Search for the cell housing the specified text and yield its [x, y] center coordinate. 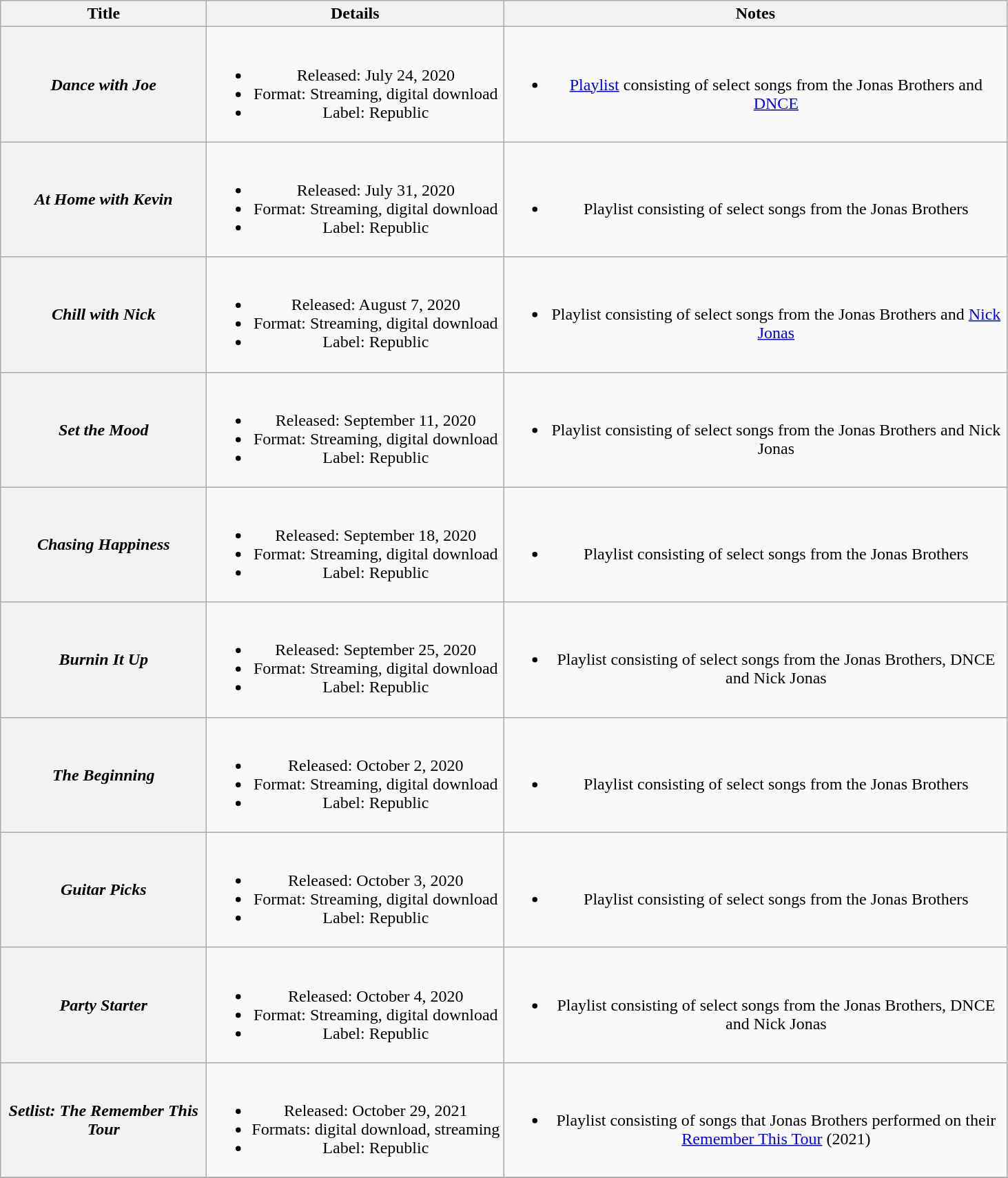
Setlist: The Remember This Tour [103, 1120]
Chill with Nick [103, 314]
Notes [755, 14]
Set the Mood [103, 430]
Released: September 25, 2020Format: Streaming, digital downloadLabel: Republic [356, 660]
Released: August 7, 2020Format: Streaming, digital downloadLabel: Republic [356, 314]
The Beginning [103, 774]
Released: October 3, 2020Format: Streaming, digital downloadLabel: Republic [356, 890]
Released: October 2, 2020Format: Streaming, digital downloadLabel: Republic [356, 774]
Burnin It Up [103, 660]
Released: July 31, 2020Format: Streaming, digital downloadLabel: Republic [356, 200]
Chasing Happiness [103, 544]
Released: July 24, 2020Format: Streaming, digital downloadLabel: Republic [356, 84]
Released: September 18, 2020Format: Streaming, digital downloadLabel: Republic [356, 544]
Details [356, 14]
Released: September 11, 2020Format: Streaming, digital downloadLabel: Republic [356, 430]
Guitar Picks [103, 890]
Playlist consisting of songs that Jonas Brothers performed on their Remember This Tour (2021) [755, 1120]
Party Starter [103, 1004]
Playlist consisting of select songs from the Jonas Brothers and DNCE [755, 84]
Title [103, 14]
Released: October 4, 2020Format: Streaming, digital downloadLabel: Republic [356, 1004]
At Home with Kevin [103, 200]
Dance with Joe [103, 84]
Released: October 29, 2021Formats: digital download, streamingLabel: Republic [356, 1120]
